Return (x, y) of the center of cell containing provided text 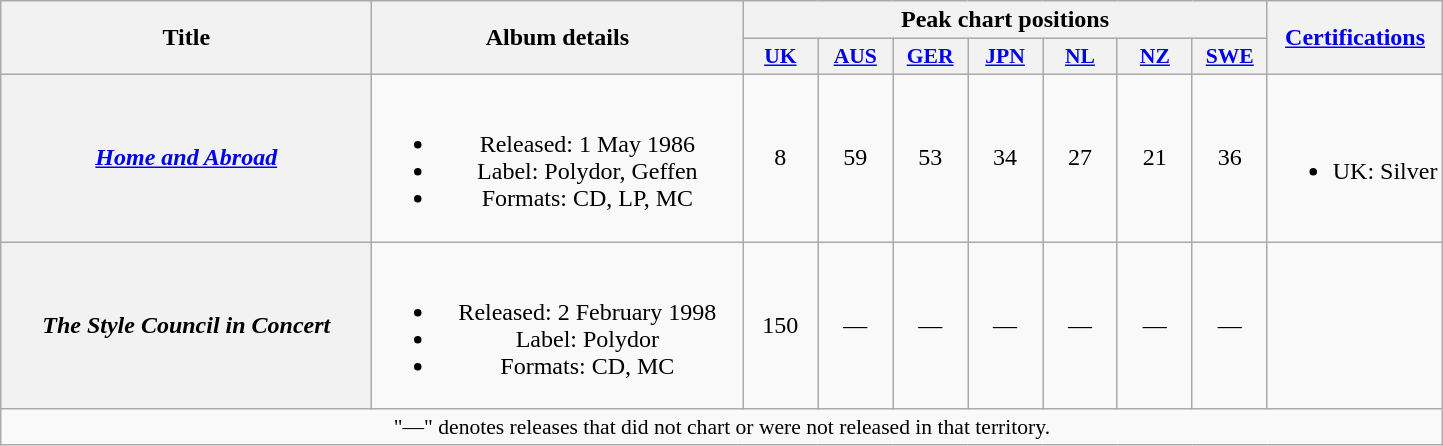
AUS (856, 57)
NL (1080, 57)
JPN (1006, 57)
NZ (1154, 57)
"—" denotes releases that did not chart or were not released in that territory. (722, 427)
Title (186, 38)
59 (856, 158)
The Style Council in Concert (186, 326)
8 (780, 158)
SWE (1230, 57)
Album details (558, 38)
Released: 1 May 1986Label: Polydor, GeffenFormats: CD, LP, MC (558, 158)
Certifications (1355, 38)
UK: Silver (1355, 158)
36 (1230, 158)
Peak chart positions (1005, 20)
34 (1006, 158)
21 (1154, 158)
150 (780, 326)
UK (780, 57)
53 (930, 158)
GER (930, 57)
Home and Abroad (186, 158)
Released: 2 February 1998Label: PolydorFormats: CD, MC (558, 326)
27 (1080, 158)
